For the text-containing cell, return its midpoint in [x, y] coordinate format. 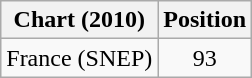
Position [205, 20]
93 [205, 58]
France (SNEP) [80, 58]
Chart (2010) [80, 20]
